Determine the [X, Y] coordinate at the center of the cell enclosing the given text.  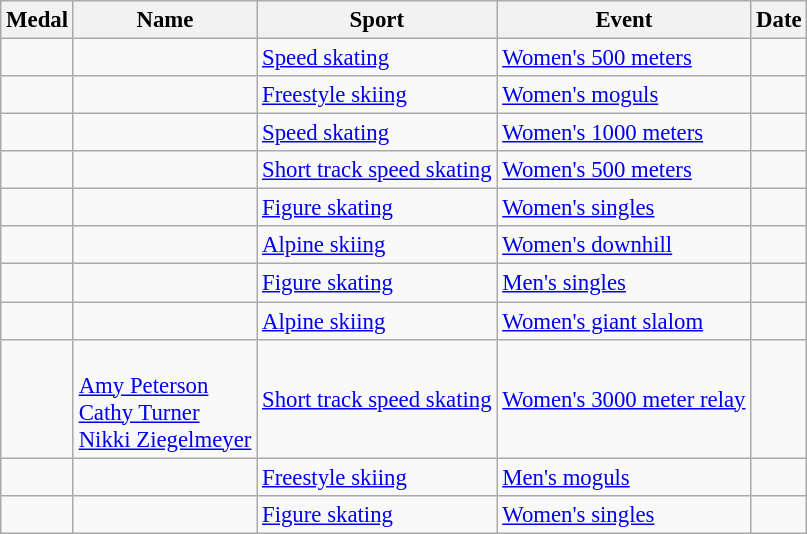
Event [624, 20]
Sport [377, 20]
Date [779, 20]
Medal [38, 20]
Women's 1000 meters [624, 133]
Women's moguls [624, 95]
Women's 3000 meter relay [624, 398]
Women's downhill [624, 245]
Men's singles [624, 283]
Amy PetersonCathy TurnerNikki Ziegelmeyer [164, 398]
Name [164, 20]
Men's moguls [624, 477]
Women's giant slalom [624, 321]
